Search for the cell housing the specified text and yield its [X, Y] center coordinate. 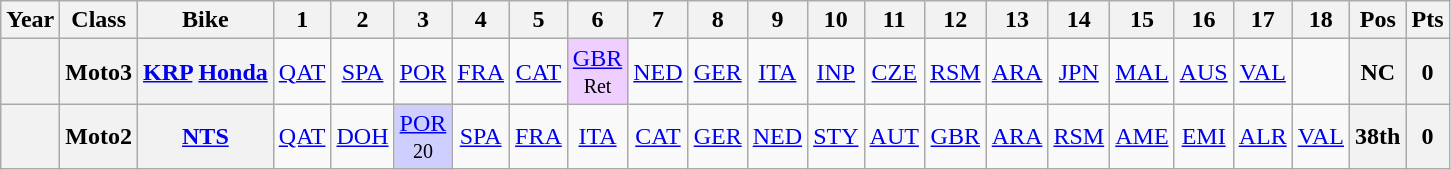
KRP Honda [206, 72]
ALR [1262, 136]
STY [836, 136]
JPN [1079, 72]
13 [1017, 20]
Bike [206, 20]
38th [1378, 136]
18 [1320, 20]
2 [362, 20]
MAL [1142, 72]
Year [30, 20]
11 [894, 20]
10 [836, 20]
1 [302, 20]
4 [481, 20]
AUS [1204, 72]
3 [423, 20]
POR20 [423, 136]
INP [836, 72]
GBR [955, 136]
NTS [206, 136]
14 [1079, 20]
12 [955, 20]
9 [777, 20]
16 [1204, 20]
5 [539, 20]
POR [423, 72]
17 [1262, 20]
CZE [894, 72]
Pts [1428, 20]
Moto2 [99, 136]
Class [99, 20]
8 [718, 20]
Moto3 [99, 72]
EMI [1204, 136]
15 [1142, 20]
NC [1378, 72]
AUT [894, 136]
Pos [1378, 20]
7 [658, 20]
GBRRet [597, 72]
AME [1142, 136]
DOH [362, 136]
6 [597, 20]
